Output the [x, y] coordinate of the center of the cell containing the given text.  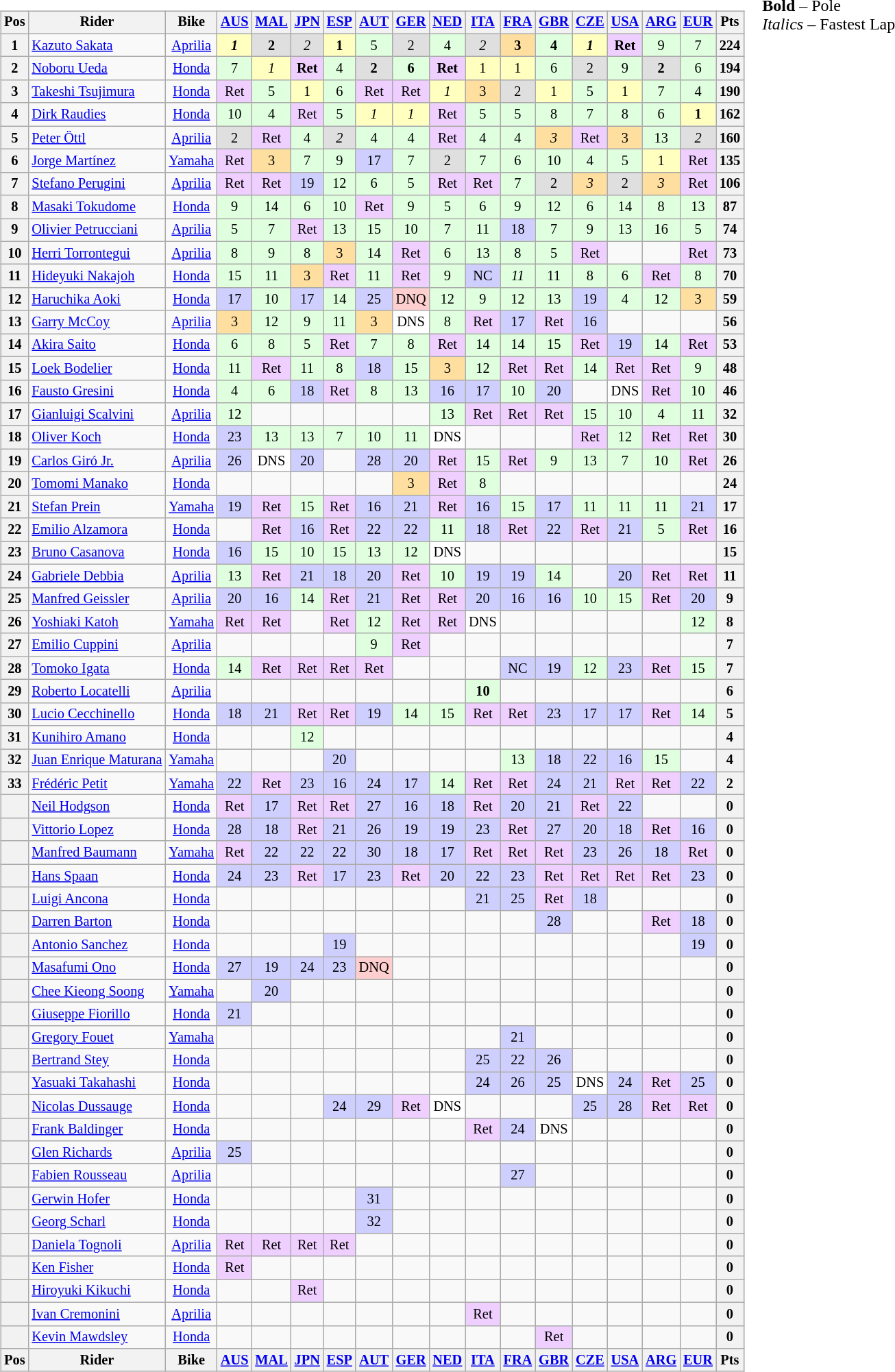
Peter Öttl [97, 138]
Akira Saito [97, 345]
87 [730, 207]
Ken Fisher [97, 1268]
Daniela Tognoli [97, 1245]
224 [730, 45]
Kunihiro Amano [97, 737]
Gabriele Debbia [97, 576]
Antonio Sanchez [97, 945]
Ivan Cremonini [97, 1314]
Gregory Fouet [97, 1038]
33 [14, 783]
Juan Enrique Maturana [97, 761]
Hideyuki Nakajoh [97, 276]
Gerwin Hofer [97, 1199]
Loek Bodelier [97, 368]
Kevin Mawdsley [97, 1337]
Hans Spaan [97, 876]
59 [730, 299]
Yasuaki Takahashi [97, 1083]
Chee Kieong Soong [97, 991]
Manfred Baumann [97, 853]
Stefan Prein [97, 506]
162 [730, 114]
Luigi Ancona [97, 899]
Masafumi Ono [97, 968]
Giuseppe Fiorillo [97, 1014]
Darren Barton [97, 922]
Tomomi Manako [97, 484]
160 [730, 138]
Noboru Ueda [97, 69]
Neil Hodgson [97, 807]
Haruchika Aoki [97, 299]
Frank Baldinger [97, 1129]
Emilio Alzamora [97, 530]
Stefano Perugini [97, 184]
Masaki Tokudome [97, 207]
Glen Richards [97, 1153]
194 [730, 69]
70 [730, 276]
48 [730, 368]
74 [730, 230]
Roberto Locatelli [97, 691]
Lucio Cecchinello [97, 714]
Vittorio Lopez [97, 830]
Bertrand Stey [97, 1060]
Herri Torrontegui [97, 253]
190 [730, 92]
Oliver Koch [97, 437]
73 [730, 253]
56 [730, 322]
Dirk Raudies [97, 114]
53 [730, 345]
Tomoko Igata [97, 668]
Emilio Cuppini [97, 645]
Fabien Rousseau [97, 1175]
135 [730, 161]
Gianluigi Scalvini [97, 415]
Jorge Martínez [97, 161]
Hiroyuki Kikuchi [97, 1291]
Carlos Giró Jr. [97, 461]
Yoshiaki Katoh [97, 622]
Takeshi Tsujimura [97, 92]
Georg Scharl [97, 1222]
Nicolas Dussauge [97, 1106]
Garry McCoy [97, 322]
46 [730, 391]
Frédéric Petit [97, 783]
106 [730, 184]
Olivier Petrucciani [97, 230]
Kazuto Sakata [97, 45]
Fausto Gresini [97, 391]
Manfred Geissler [97, 599]
Bruno Casanova [97, 553]
